Provide the [x, y] coordinate of the cell's center where the given text is located.  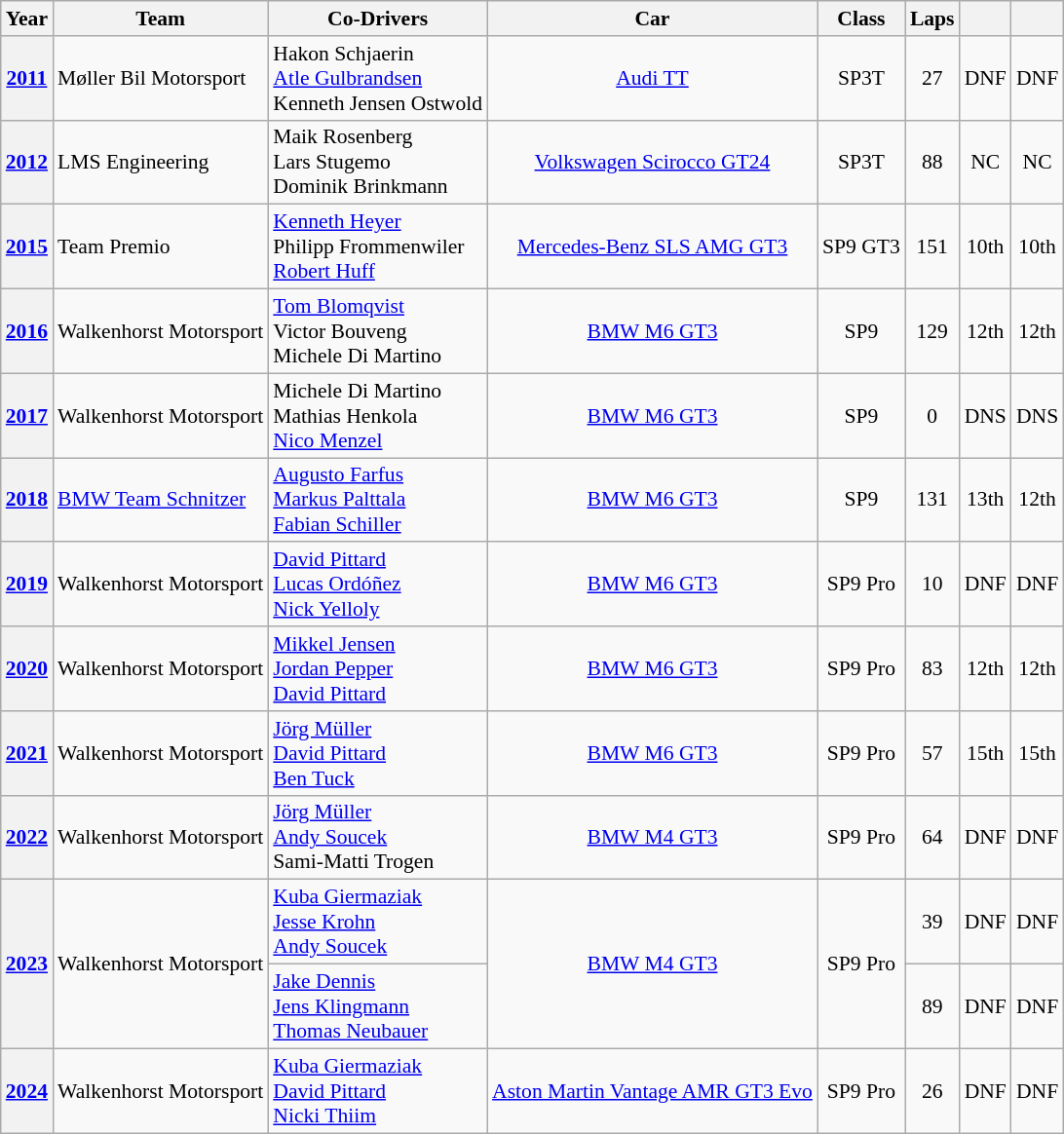
Mercedes-Benz SLS AMG GT3 [653, 247]
2022 [27, 838]
88 [932, 162]
Year [27, 19]
Tom Blomqvist Victor Bouveng Michele Di Martino [378, 331]
151 [932, 247]
2021 [27, 754]
Jörg Müller Andy Soucek Sami-Matti Trogen [378, 838]
Class [861, 19]
10 [932, 585]
2023 [27, 964]
2015 [27, 247]
2011 [27, 78]
Volkswagen Scirocco GT24 [653, 162]
David Pittard Lucas Ordóñez Nick Yelloly [378, 585]
Michele Di Martino Mathias Henkola Nico Menzel [378, 415]
Mikkel Jensen Jordan Pepper David Pittard [378, 668]
Team [160, 19]
Kuba Giermaziak Jesse Krohn Andy Soucek [378, 922]
LMS Engineering [160, 162]
57 [932, 754]
Maik Rosenberg Lars Stugemo Dominik Brinkmann [378, 162]
2020 [27, 668]
26 [932, 1091]
Team Premio [160, 247]
Aston Martin Vantage AMR GT3 Evo [653, 1091]
Jörg Müller David Pittard Ben Tuck [378, 754]
64 [932, 838]
129 [932, 331]
Co-Drivers [378, 19]
39 [932, 922]
2017 [27, 415]
Møller Bil Motorsport [160, 78]
2024 [27, 1091]
0 [932, 415]
131 [932, 501]
27 [932, 78]
Car [653, 19]
89 [932, 1007]
Kenneth Heyer Philipp Frommenwiler Robert Huff [378, 247]
Augusto Farfus Markus Palttala Fabian Schiller [378, 501]
2012 [27, 162]
83 [932, 668]
2018 [27, 501]
BMW Team Schnitzer [160, 501]
2019 [27, 585]
Kuba Giermaziak David Pittard Nicki Thiim [378, 1091]
13th [986, 501]
Hakon Schjaerin Atle Gulbrandsen Kenneth Jensen Ostwold [378, 78]
Audi TT [653, 78]
SP9 GT3 [861, 247]
2016 [27, 331]
Jake Dennis Jens Klingmann Thomas Neubauer [378, 1007]
Laps [932, 19]
